Output the (x, y) coordinate of the center of the cell containing the given text.  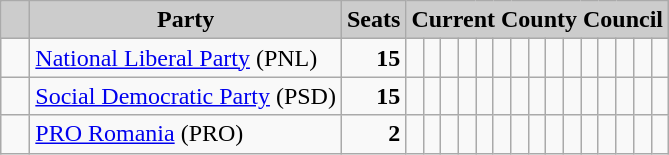
Current County Council (538, 20)
2 (373, 134)
Seats (373, 20)
PRO Romania (PRO) (186, 134)
National Liberal Party (PNL) (186, 58)
Party (186, 20)
Social Democratic Party (PSD) (186, 96)
